Find where the given text appears and provide that cell's center as [X, Y] coordinate. 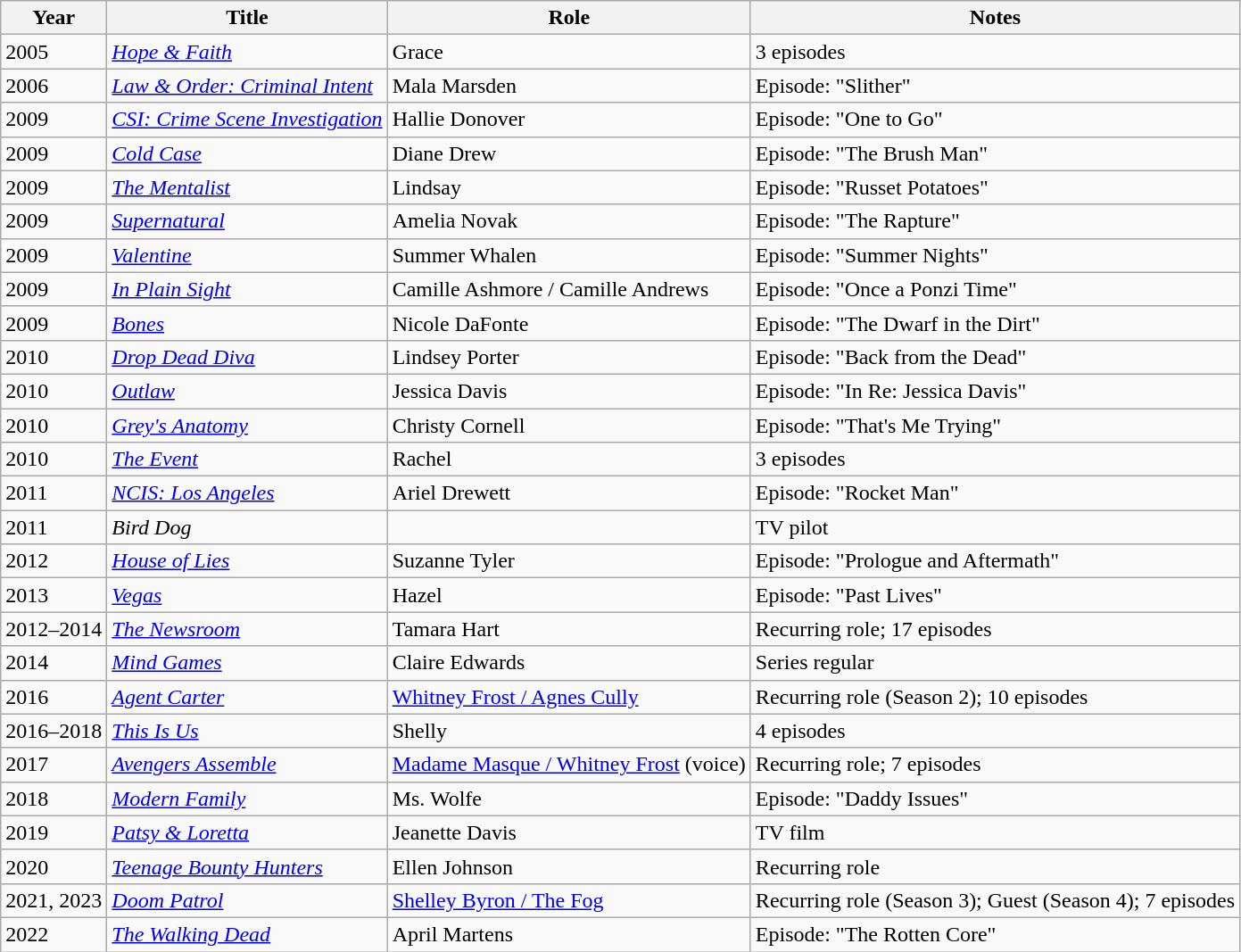
Madame Masque / Whitney Frost (voice) [569, 765]
Jeanette Davis [569, 832]
Episode: "Prologue and Aftermath" [995, 561]
Lindsey Porter [569, 357]
Supernatural [247, 221]
Whitney Frost / Agnes Cully [569, 697]
Hazel [569, 595]
Valentine [247, 255]
Recurring role (Season 3); Guest (Season 4); 7 episodes [995, 900]
Diane Drew [569, 153]
Jessica Davis [569, 391]
NCIS: Los Angeles [247, 493]
Avengers Assemble [247, 765]
Series regular [995, 663]
Recurring role; 17 episodes [995, 629]
Rachel [569, 459]
Summer Whalen [569, 255]
Cold Case [247, 153]
Grey's Anatomy [247, 426]
The Mentalist [247, 187]
2018 [54, 799]
Modern Family [247, 799]
Amelia Novak [569, 221]
Ellen Johnson [569, 866]
Episode: "In Re: Jessica Davis" [995, 391]
Patsy & Loretta [247, 832]
2005 [54, 52]
Episode: "The Brush Man" [995, 153]
TV film [995, 832]
Bird Dog [247, 527]
Tamara Hart [569, 629]
Nicole DaFonte [569, 323]
Ariel Drewett [569, 493]
Claire Edwards [569, 663]
CSI: Crime Scene Investigation [247, 120]
Suzanne Tyler [569, 561]
Recurring role [995, 866]
4 episodes [995, 731]
2012 [54, 561]
This Is Us [247, 731]
Shelley Byron / The Fog [569, 900]
Vegas [247, 595]
Episode: "Past Lives" [995, 595]
The Newsroom [247, 629]
2012–2014 [54, 629]
Episode: "Russet Potatoes" [995, 187]
TV pilot [995, 527]
2019 [54, 832]
April Martens [569, 934]
2020 [54, 866]
Shelly [569, 731]
Recurring role; 7 episodes [995, 765]
Hope & Faith [247, 52]
Episode: "One to Go" [995, 120]
Notes [995, 18]
In Plain Sight [247, 289]
Bones [247, 323]
House of Lies [247, 561]
Grace [569, 52]
The Walking Dead [247, 934]
Ms. Wolfe [569, 799]
2021, 2023 [54, 900]
Episode: "Rocket Man" [995, 493]
2013 [54, 595]
Agent Carter [247, 697]
Recurring role (Season 2); 10 episodes [995, 697]
2016 [54, 697]
Episode: "Once a Ponzi Time" [995, 289]
Doom Patrol [247, 900]
Role [569, 18]
2016–2018 [54, 731]
Hallie Donover [569, 120]
Mala Marsden [569, 86]
2017 [54, 765]
Outlaw [247, 391]
Mind Games [247, 663]
Christy Cornell [569, 426]
Episode: "The Dwarf in the Dirt" [995, 323]
Teenage Bounty Hunters [247, 866]
2006 [54, 86]
2022 [54, 934]
Episode: "Daddy Issues" [995, 799]
Year [54, 18]
Episode: "Summer Nights" [995, 255]
Episode: "Slither" [995, 86]
Episode: "The Rapture" [995, 221]
Title [247, 18]
Law & Order: Criminal Intent [247, 86]
2014 [54, 663]
Camille Ashmore / Camille Andrews [569, 289]
Episode: "That's Me Trying" [995, 426]
Lindsay [569, 187]
Episode: "Back from the Dead" [995, 357]
Episode: "The Rotten Core" [995, 934]
Drop Dead Diva [247, 357]
The Event [247, 459]
